Determine the (x, y) coordinate at the center of the cell enclosing the given text.  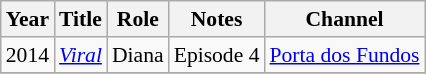
Diana (138, 55)
Porta dos Fundos (344, 55)
Episode 4 (217, 55)
Notes (217, 19)
Channel (344, 19)
Year (28, 19)
2014 (28, 55)
Role (138, 19)
Title (80, 19)
Viral (80, 55)
